Provide the (x, y) coordinate of the cell's center where the given text is located.  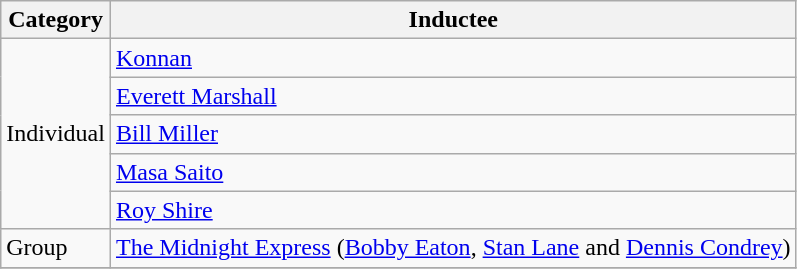
Individual (56, 134)
Everett Marshall (453, 96)
Masa Saito (453, 172)
The Midnight Express (Bobby Eaton, Stan Lane and Dennis Condrey) (453, 248)
Category (56, 20)
Roy Shire (453, 210)
Group (56, 248)
Konnan (453, 58)
Inductee (453, 20)
Bill Miller (453, 134)
